For the text-containing cell, return its midpoint in (X, Y) coordinate format. 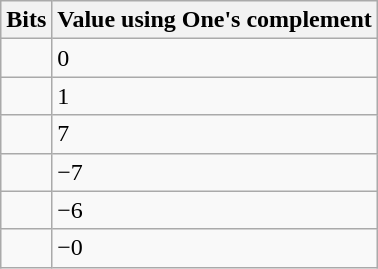
−0 (215, 248)
1 (215, 96)
7 (215, 134)
Bits (26, 20)
−6 (215, 210)
−7 (215, 172)
Value using One's complement (215, 20)
0 (215, 58)
